Output the (x, y) coordinate of the center of the cell containing the given text.  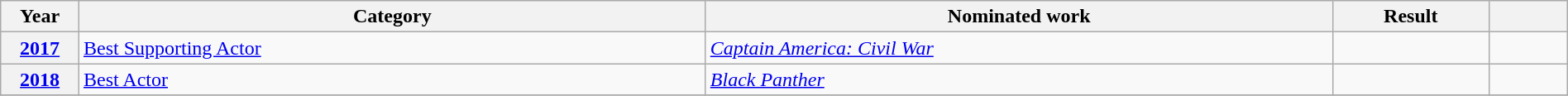
Best Supporting Actor (392, 48)
Captain America: Civil War (1019, 48)
Result (1411, 17)
Best Actor (392, 79)
2018 (40, 79)
Nominated work (1019, 17)
Black Panther (1019, 79)
Category (392, 17)
2017 (40, 48)
Year (40, 17)
